Output the (x, y) coordinate of the center of the cell containing the given text.  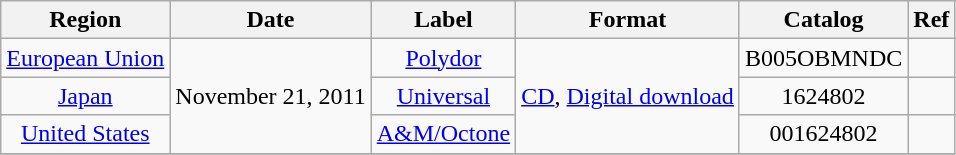
Format (628, 20)
Polydor (443, 58)
Universal (443, 96)
Japan (86, 96)
CD, Digital download (628, 96)
November 21, 2011 (270, 96)
Ref (932, 20)
1624802 (823, 96)
Label (443, 20)
Region (86, 20)
Date (270, 20)
B005OBMNDC (823, 58)
Catalog (823, 20)
A&M/Octone (443, 134)
United States (86, 134)
European Union (86, 58)
001624802 (823, 134)
